Detect which cell encompasses the target text, then output its [X, Y] center coordinate. 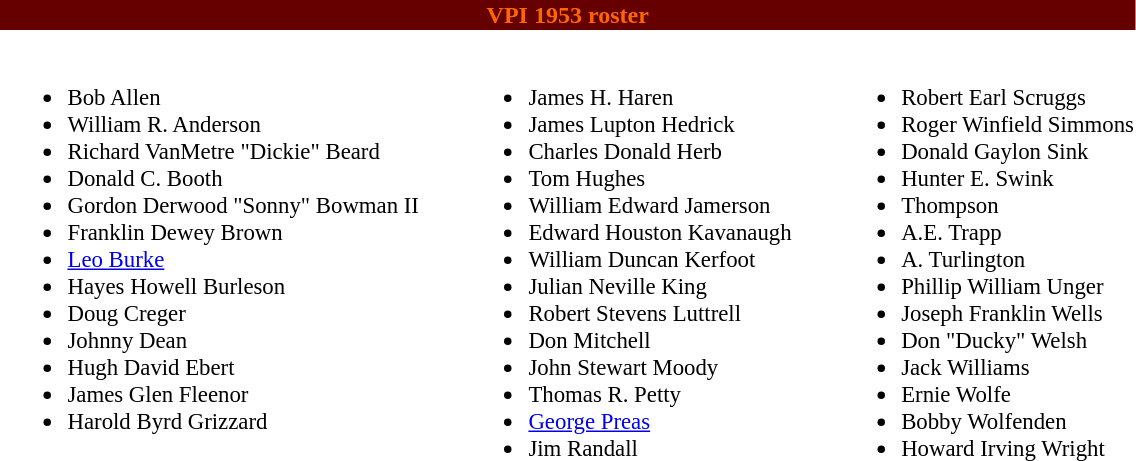
VPI 1953 roster [568, 15]
